Identify which cell holds the provided text, then report its (X, Y) central coordinate. 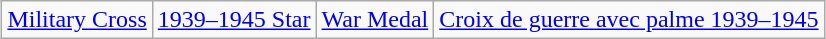
War Medal (375, 20)
Croix de guerre avec palme 1939–1945 (629, 20)
1939–1945 Star (234, 20)
Military Cross (77, 20)
